Scan for the cell matching the given text and deliver its (X, Y) coordinate at center. 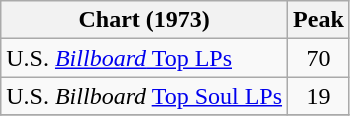
19 (319, 96)
Peak (319, 20)
U.S. Billboard Top LPs (144, 58)
U.S. Billboard Top Soul LPs (144, 96)
Chart (1973) (144, 20)
70 (319, 58)
